Search for the cell housing the specified text and yield its (x, y) center coordinate. 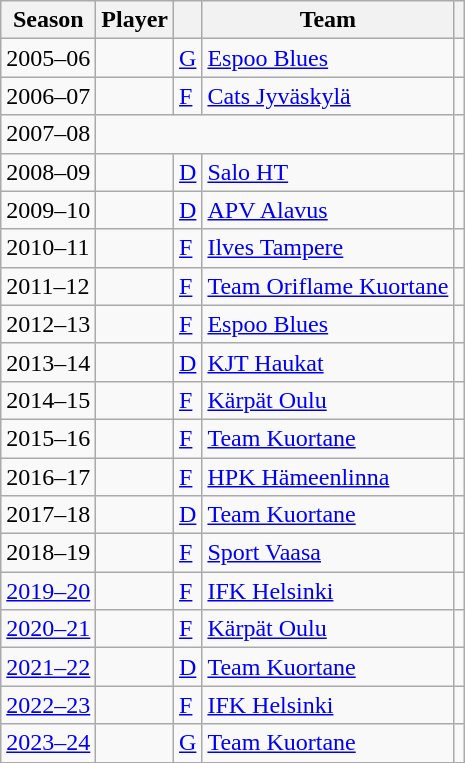
Ilves Tampere (328, 248)
Salo HT (328, 172)
2008–09 (48, 172)
2021–22 (48, 667)
2007–08 (48, 134)
2010–11 (48, 248)
2009–10 (48, 210)
Team Oriflame Kuortane (328, 286)
2023–24 (48, 743)
2005–06 (48, 58)
2016–17 (48, 477)
KJT Haukat (328, 362)
Sport Vaasa (328, 553)
Season (48, 20)
Player (135, 20)
Team (328, 20)
2018–19 (48, 553)
2022–23 (48, 705)
APV Alavus (328, 210)
2006–07 (48, 96)
HPK Hämeenlinna (328, 477)
2013–14 (48, 362)
2014–15 (48, 400)
2012–13 (48, 324)
2011–12 (48, 286)
2017–18 (48, 515)
2015–16 (48, 438)
2020–21 (48, 629)
Cats Jyväskylä (328, 96)
2019–20 (48, 591)
